Find where the given text appears and provide that cell's center as [X, Y] coordinate. 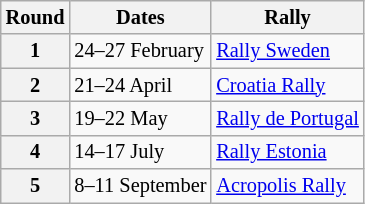
Rally Estonia [287, 152]
19–22 May [140, 118]
Acropolis Rally [287, 186]
Rally de Portugal [287, 118]
Rally [287, 17]
21–24 April [140, 85]
Croatia Rally [287, 85]
5 [36, 186]
2 [36, 85]
3 [36, 118]
14–17 July [140, 152]
8–11 September [140, 186]
Dates [140, 17]
Round [36, 17]
Rally Sweden [287, 51]
24–27 February [140, 51]
1 [36, 51]
4 [36, 152]
